Detect which cell encompasses the target text, then output its [X, Y] center coordinate. 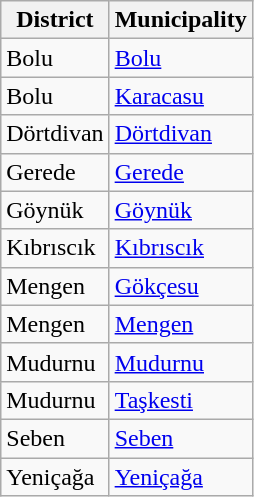
Gökçesu [180, 286]
Municipality [180, 20]
Karacasu [180, 96]
Taşkesti [180, 400]
District [55, 20]
